Capture the cell that displays the provided text and extract its (X, Y) central coordinate. 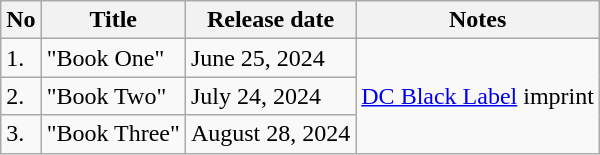
Title (113, 20)
June 25, 2024 (270, 58)
No (21, 20)
"Book Two" (113, 96)
DC Black Label imprint (478, 96)
3. (21, 134)
Notes (478, 20)
2. (21, 96)
1. (21, 58)
"Book One" (113, 58)
July 24, 2024 (270, 96)
"Book Three" (113, 134)
August 28, 2024 (270, 134)
Release date (270, 20)
